From the cell containing the given text, extract its center point as (x, y) coordinate. 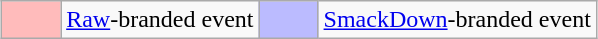
SmackDown-branded event (457, 20)
Raw-branded event (160, 20)
